From the cell containing the given text, extract its center point as (x, y) coordinate. 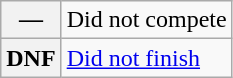
— (31, 20)
DNF (31, 58)
Did not finish (146, 58)
Did not compete (146, 20)
